Search for the cell housing the specified text and yield its [x, y] center coordinate. 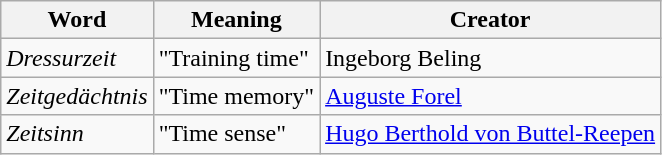
Meaning [236, 20]
Ingeborg Beling [490, 58]
Auguste Forel [490, 96]
Hugo Berthold von Buttel-Reepen [490, 134]
Zeitgedächtnis [77, 96]
Dressurzeit [77, 58]
"Time sense" [236, 134]
Creator [490, 20]
Word [77, 20]
Zeitsinn [77, 134]
"Time memory" [236, 96]
"Training time" [236, 58]
